Output the (X, Y) coordinate of the center of the cell containing the given text.  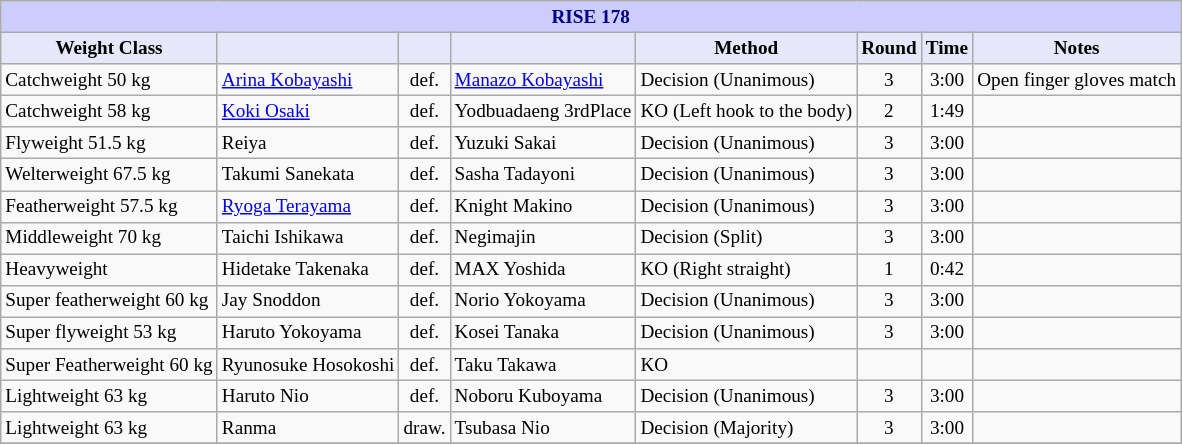
Taichi Ishikawa (308, 238)
Yuzuki Sakai (543, 143)
Open finger gloves match (1077, 80)
Reiya (308, 143)
Koki Osaki (308, 111)
Haruto Yokoyama (308, 333)
Decision (Majority) (746, 428)
Middleweight 70 kg (110, 238)
Time (946, 48)
2 (890, 111)
Takumi Sanekata (308, 175)
RISE 178 (591, 17)
KO (746, 365)
Ranma (308, 428)
MAX Yoshida (543, 270)
Sasha Tadayoni (543, 175)
Super Featherweight 60 kg (110, 365)
Heavyweight (110, 270)
Round (890, 48)
1:49 (946, 111)
Jay Snoddon (308, 301)
Ryunosuke Hosokoshi (308, 365)
Catchweight 50 kg (110, 80)
Super featherweight 60 kg (110, 301)
Ryoga Terayama (308, 206)
Catchweight 58 kg (110, 111)
1 (890, 270)
Manazo Kobayashi (543, 80)
Method (746, 48)
Taku Takawa (543, 365)
Tsubasa Nio (543, 428)
draw. (424, 428)
Kosei Tanaka (543, 333)
Weight Class (110, 48)
KO (Left hook to the body) (746, 111)
Arina Kobayashi (308, 80)
Yodbuadaeng 3rdPlace (543, 111)
Flyweight 51.5 kg (110, 143)
Decision (Split) (746, 238)
0:42 (946, 270)
Noboru Kuboyama (543, 396)
Super flyweight 53 kg (110, 333)
Negimajin (543, 238)
Hidetake Takenaka (308, 270)
Haruto Nio (308, 396)
Featherweight 57.5 kg (110, 206)
Welterweight 67.5 kg (110, 175)
Knight Makino (543, 206)
Norio Yokoyama (543, 301)
KO (Right straight) (746, 270)
Notes (1077, 48)
